Return [x, y] of the center of cell containing provided text 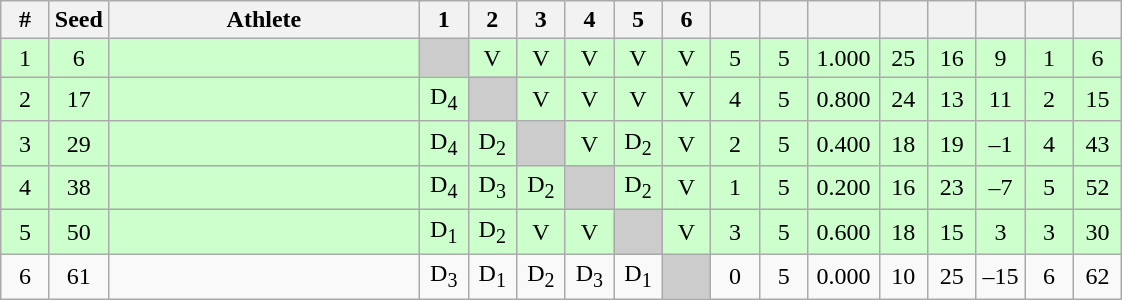
50 [78, 232]
61 [78, 276]
11 [1000, 99]
19 [952, 143]
10 [904, 276]
–15 [1000, 276]
38 [78, 188]
1.000 [844, 58]
–1 [1000, 143]
0.400 [844, 143]
0.800 [844, 99]
52 [1098, 188]
Athlete [264, 20]
0.200 [844, 188]
17 [78, 99]
29 [78, 143]
13 [952, 99]
23 [952, 188]
62 [1098, 276]
# [26, 20]
24 [904, 99]
0 [736, 276]
0.000 [844, 276]
–7 [1000, 188]
Seed [78, 20]
0.600 [844, 232]
43 [1098, 143]
9 [1000, 58]
30 [1098, 232]
